Capture the cell that displays the provided text and extract its [X, Y] central coordinate. 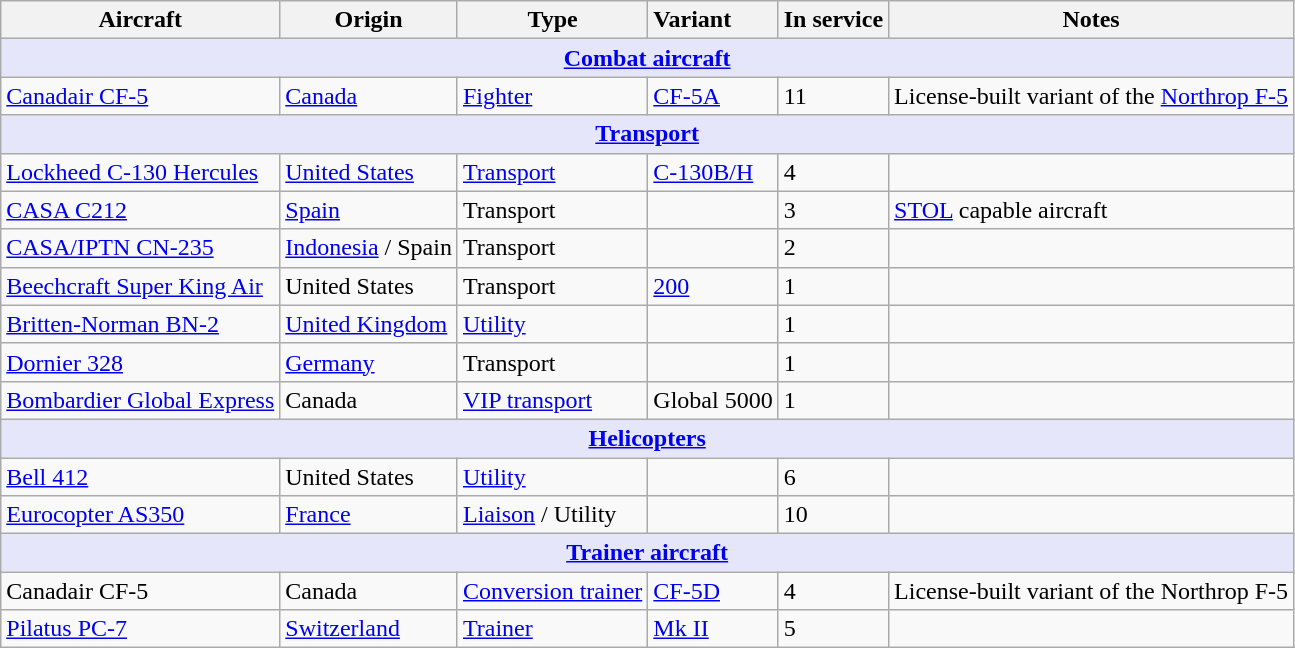
200 [713, 286]
CF-5A [713, 96]
6 [833, 477]
Fighter [552, 96]
Type [552, 20]
C-130B/H [713, 172]
CASA C212 [140, 210]
Indonesia / Spain [369, 248]
5 [833, 629]
Origin [369, 20]
Bell 412 [140, 477]
Dornier 328 [140, 362]
Spain [369, 210]
Liaison / Utility [552, 515]
Switzerland [369, 629]
Beechcraft Super King Air [140, 286]
VIP transport [552, 400]
Conversion trainer [552, 591]
CASA/IPTN CN-235 [140, 248]
Trainer aircraft [648, 553]
Pilatus PC-7 [140, 629]
Combat aircraft [648, 58]
2 [833, 248]
Britten-Norman BN-2 [140, 324]
CF-5D [713, 591]
Notes [1092, 20]
Trainer [552, 629]
Eurocopter AS350 [140, 515]
Helicopters [648, 438]
3 [833, 210]
United Kingdom [369, 324]
Global 5000 [713, 400]
Variant [713, 20]
10 [833, 515]
France [369, 515]
Aircraft [140, 20]
Germany [369, 362]
Bombardier Global Express [140, 400]
STOL capable aircraft [1092, 210]
Mk II [713, 629]
11 [833, 96]
Lockheed C-130 Hercules [140, 172]
In service [833, 20]
